Output the [x, y] coordinate of the center of the cell containing the given text.  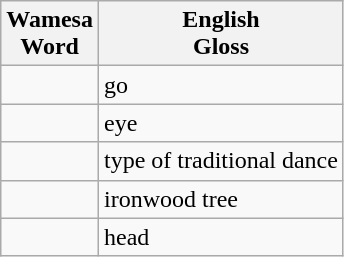
ironwood tree [220, 199]
eye [220, 123]
go [220, 85]
head [220, 237]
type of traditional dance [220, 161]
EnglishGloss [220, 34]
WamesaWord [50, 34]
